Provide the [x, y] coordinate of the cell's center where the given text is located.  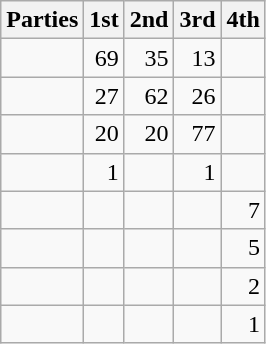
Parties [42, 20]
7 [243, 210]
5 [243, 248]
2nd [149, 20]
62 [149, 96]
3rd [198, 20]
77 [198, 134]
35 [149, 58]
1st [104, 20]
13 [198, 58]
26 [198, 96]
69 [104, 58]
27 [104, 96]
2 [243, 286]
4th [243, 20]
